Identify which cell holds the provided text, then report its (X, Y) central coordinate. 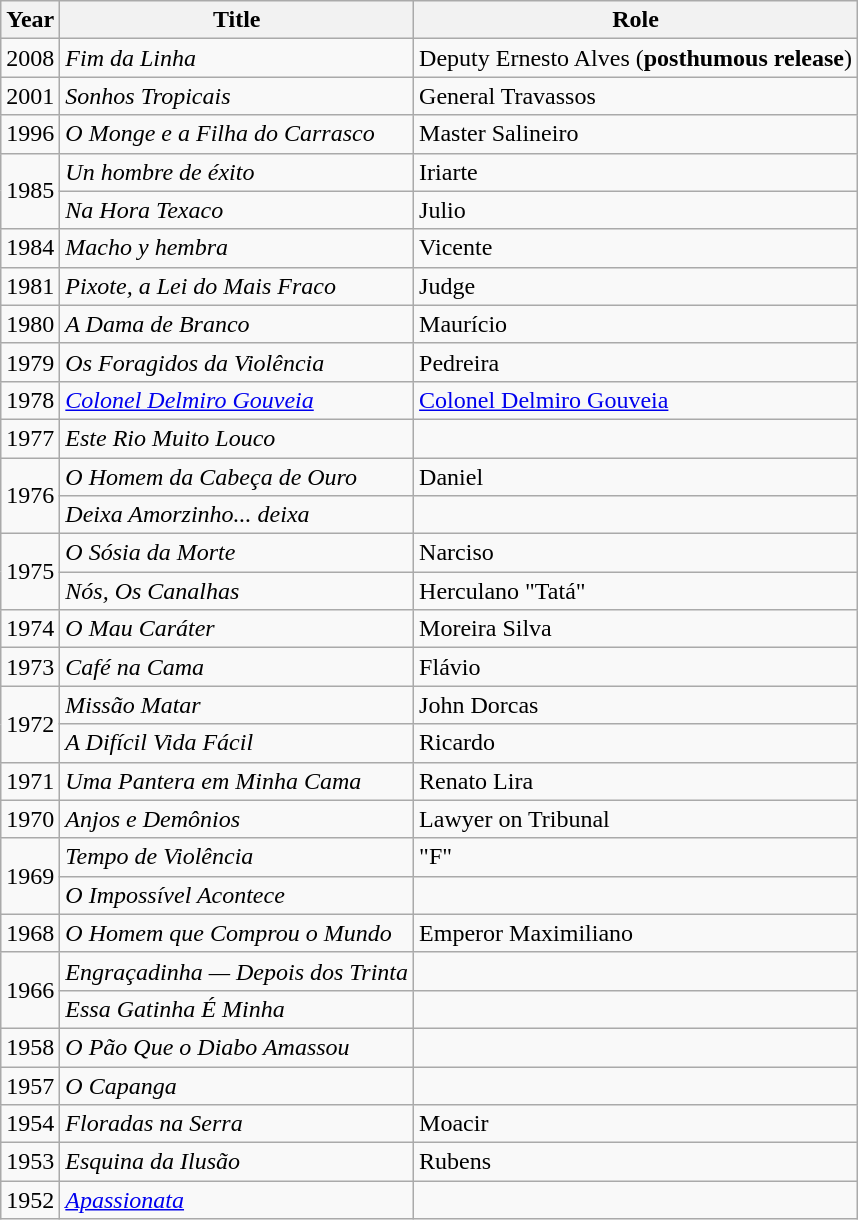
Engraçadinha — Depois dos Trinta (237, 971)
Anjos e Demônios (237, 819)
1971 (30, 781)
Role (636, 20)
Este Rio Muito Louco (237, 438)
Os Foragidos da Violência (237, 362)
Floradas na Serra (237, 1124)
1979 (30, 362)
Flávio (636, 667)
Nós, Os Canalhas (237, 591)
Julio (636, 210)
O Capanga (237, 1085)
1973 (30, 667)
Essa Gatinha É Minha (237, 1009)
Iriarte (636, 172)
1966 (30, 990)
1985 (30, 191)
Herculano "Tatá" (636, 591)
1968 (30, 933)
Emperor Maximiliano (636, 933)
1954 (30, 1124)
Sonhos Tropicais (237, 96)
O Monge e a Filha do Carrasco (237, 134)
Maurício (636, 324)
Deputy Ernesto Alves (posthumous release) (636, 58)
1957 (30, 1085)
A Difícil Vida Fácil (237, 743)
Year (30, 20)
1972 (30, 724)
Title (237, 20)
O Homem da Cabeça de Ouro (237, 477)
O Sósia da Morte (237, 553)
1970 (30, 819)
General Travassos (636, 96)
1974 (30, 629)
Judge (636, 286)
Na Hora Texaco (237, 210)
Pixote, a Lei do Mais Fraco (237, 286)
Pedreira (636, 362)
Fim da Linha (237, 58)
O Pão Que o Diabo Amassou (237, 1047)
1984 (30, 248)
Daniel (636, 477)
1981 (30, 286)
Esquina da Ilusão (237, 1162)
1958 (30, 1047)
1969 (30, 876)
A Dama de Branco (237, 324)
2008 (30, 58)
"F" (636, 857)
1978 (30, 400)
Lawyer on Tribunal (636, 819)
1952 (30, 1200)
O Impossível Acontece (237, 895)
Master Salineiro (636, 134)
Moacir (636, 1124)
O Mau Caráter (237, 629)
Apassionata (237, 1200)
1977 (30, 438)
Café na Cama (237, 667)
Rubens (636, 1162)
Macho y hembra (237, 248)
Narciso (636, 553)
1975 (30, 572)
Ricardo (636, 743)
O Homem que Comprou o Mundo (237, 933)
1953 (30, 1162)
John Dorcas (636, 705)
Renato Lira (636, 781)
Missão Matar (237, 705)
1980 (30, 324)
Uma Pantera em Minha Cama (237, 781)
1996 (30, 134)
Tempo de Violência (237, 857)
2001 (30, 96)
Deixa Amorzinho... deixa (237, 515)
Moreira Silva (636, 629)
1976 (30, 496)
Un hombre de éxito (237, 172)
Vicente (636, 248)
